Return the [x, y] coordinate for the center point of the cell that contains the specified text.  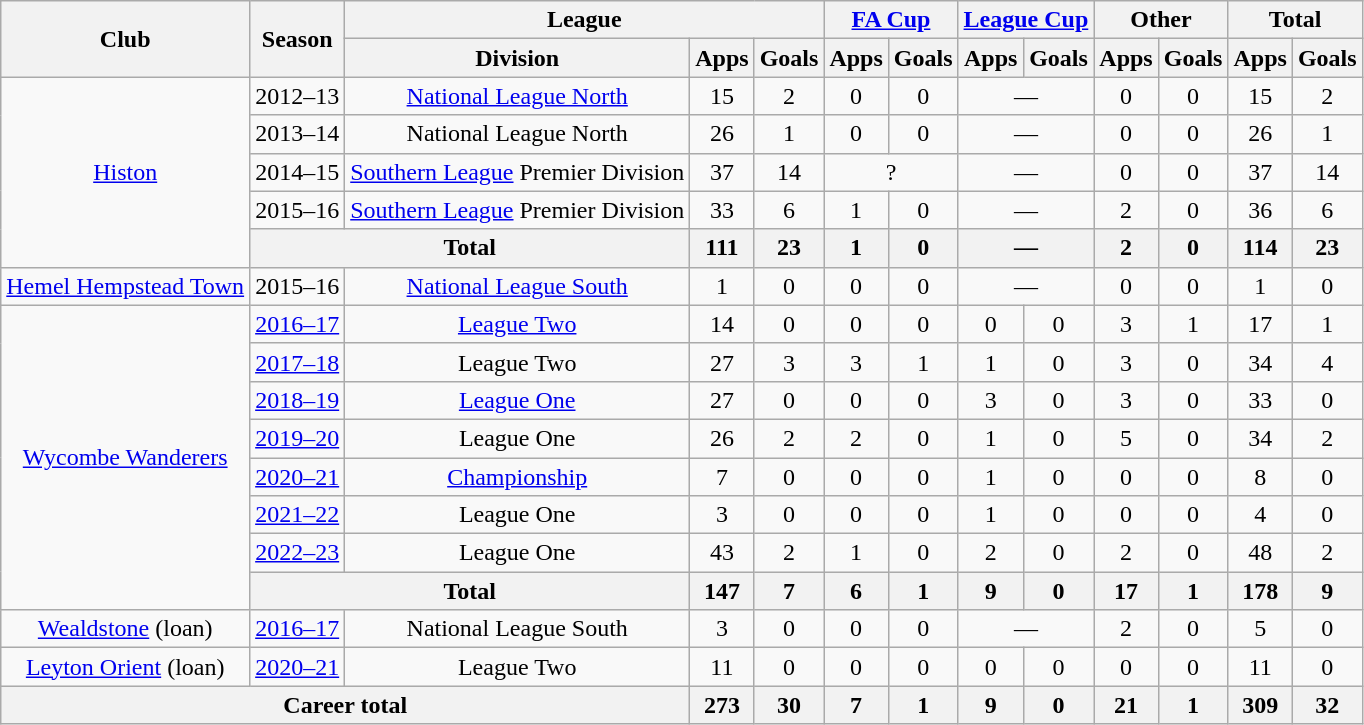
Championship [518, 477]
48 [1260, 553]
? [891, 172]
2017–18 [298, 362]
League [584, 20]
21 [1126, 705]
Season [298, 39]
2013–14 [298, 134]
111 [722, 248]
2022–23 [298, 553]
League Cup [1026, 20]
30 [789, 705]
2021–22 [298, 515]
2019–20 [298, 438]
2012–13 [298, 96]
Other [1161, 20]
114 [1260, 248]
43 [722, 553]
Histon [126, 172]
Leyton Orient (loan) [126, 667]
273 [722, 705]
2014–15 [298, 172]
147 [722, 591]
32 [1327, 705]
Career total [346, 705]
2018–19 [298, 400]
FA Cup [891, 20]
Hemel Hempstead Town [126, 286]
Wealdstone (loan) [126, 629]
36 [1260, 210]
309 [1260, 705]
Division [518, 58]
Wycombe Wanderers [126, 457]
Club [126, 39]
178 [1260, 591]
8 [1260, 477]
